Provide the (x, y) coordinate of the cell's center where the given text is located.  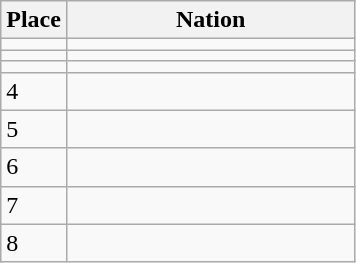
8 (34, 243)
4 (34, 91)
5 (34, 129)
6 (34, 167)
Nation (210, 20)
7 (34, 205)
Place (34, 20)
